Identify which cell holds the provided text, then report its (X, Y) central coordinate. 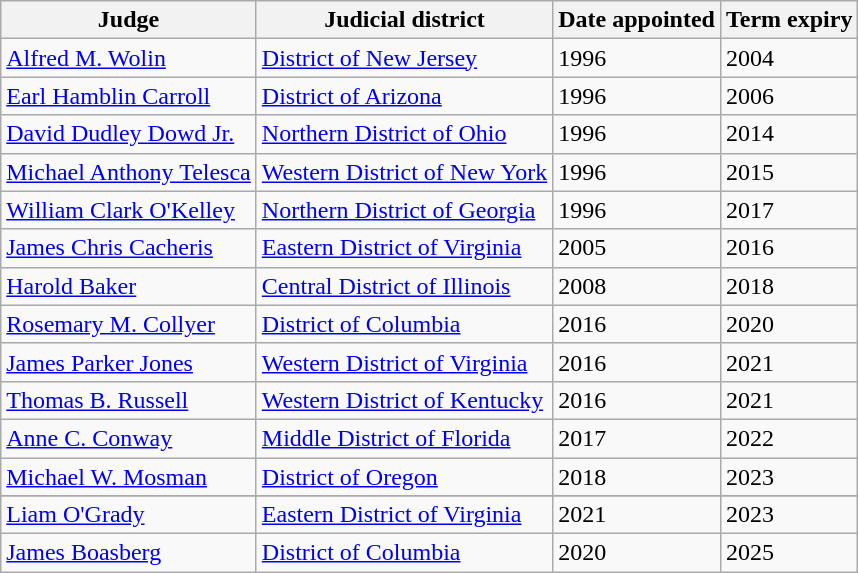
2008 (637, 286)
2015 (788, 172)
Middle District of Florida (404, 438)
Western District of New York (404, 172)
2022 (788, 438)
2006 (788, 96)
Harold Baker (129, 286)
James Chris Cacheris (129, 248)
James Boasberg (129, 553)
Central District of Illinois (404, 286)
Northern District of Ohio (404, 134)
Anne C. Conway (129, 438)
Date appointed (637, 20)
Judicial district (404, 20)
Rosemary M. Collyer (129, 324)
Earl Hamblin Carroll (129, 96)
Judge (129, 20)
Northern District of Georgia (404, 210)
Alfred M. Wolin (129, 58)
2014 (788, 134)
District of Oregon (404, 477)
Michael Anthony Telesca (129, 172)
William Clark O'Kelley (129, 210)
Thomas B. Russell (129, 400)
2025 (788, 553)
2004 (788, 58)
David Dudley Dowd Jr. (129, 134)
Term expiry (788, 20)
James Parker Jones (129, 362)
District of New Jersey (404, 58)
Western District of Kentucky (404, 400)
Western District of Virginia (404, 362)
Michael W. Mosman (129, 477)
Liam O'Grady (129, 515)
2005 (637, 248)
District of Arizona (404, 96)
